Pinpoint the cell where the given text exists, returning its (X, Y) midpoint coordinate. 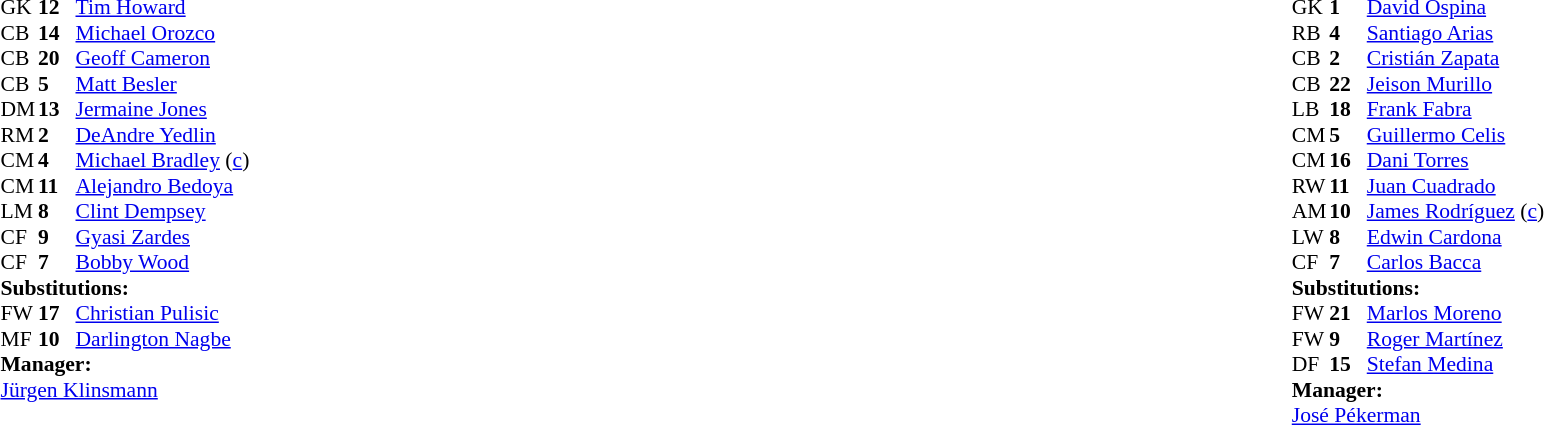
Clint Dempsey (163, 211)
Carlos Bacca (1456, 263)
RW (1311, 186)
Guillermo Celis (1456, 135)
LM (19, 211)
18 (1348, 109)
Michael Orozco (163, 33)
DM (19, 109)
Jürgen Klinsmann (124, 390)
Gyasi Zardes (163, 237)
MF (19, 339)
Alejandro Bedoya (163, 186)
Santiago Arias (1456, 33)
LW (1311, 237)
14 (57, 33)
21 (1348, 313)
13 (57, 109)
Geoff Cameron (163, 59)
15 (1348, 365)
Jermaine Jones (163, 109)
James Rodríguez (c) (1456, 211)
Juan Cuadrado (1456, 186)
16 (1348, 161)
DeAndre Yedlin (163, 135)
Dani Torres (1456, 161)
Matt Besler (163, 84)
Roger Martínez (1456, 339)
Michael Bradley (c) (163, 161)
Frank Fabra (1456, 109)
Bobby Wood (163, 263)
20 (57, 59)
RM (19, 135)
AM (1311, 211)
DF (1311, 365)
Edwin Cardona (1456, 237)
22 (1348, 84)
RB (1311, 33)
Christian Pulisic (163, 313)
17 (57, 313)
Stefan Medina (1456, 365)
Marlos Moreno (1456, 313)
LB (1311, 109)
Darlington Nagbe (163, 339)
Cristián Zapata (1456, 59)
Jeison Murillo (1456, 84)
